Scan for the cell matching the given text and deliver its (X, Y) coordinate at center. 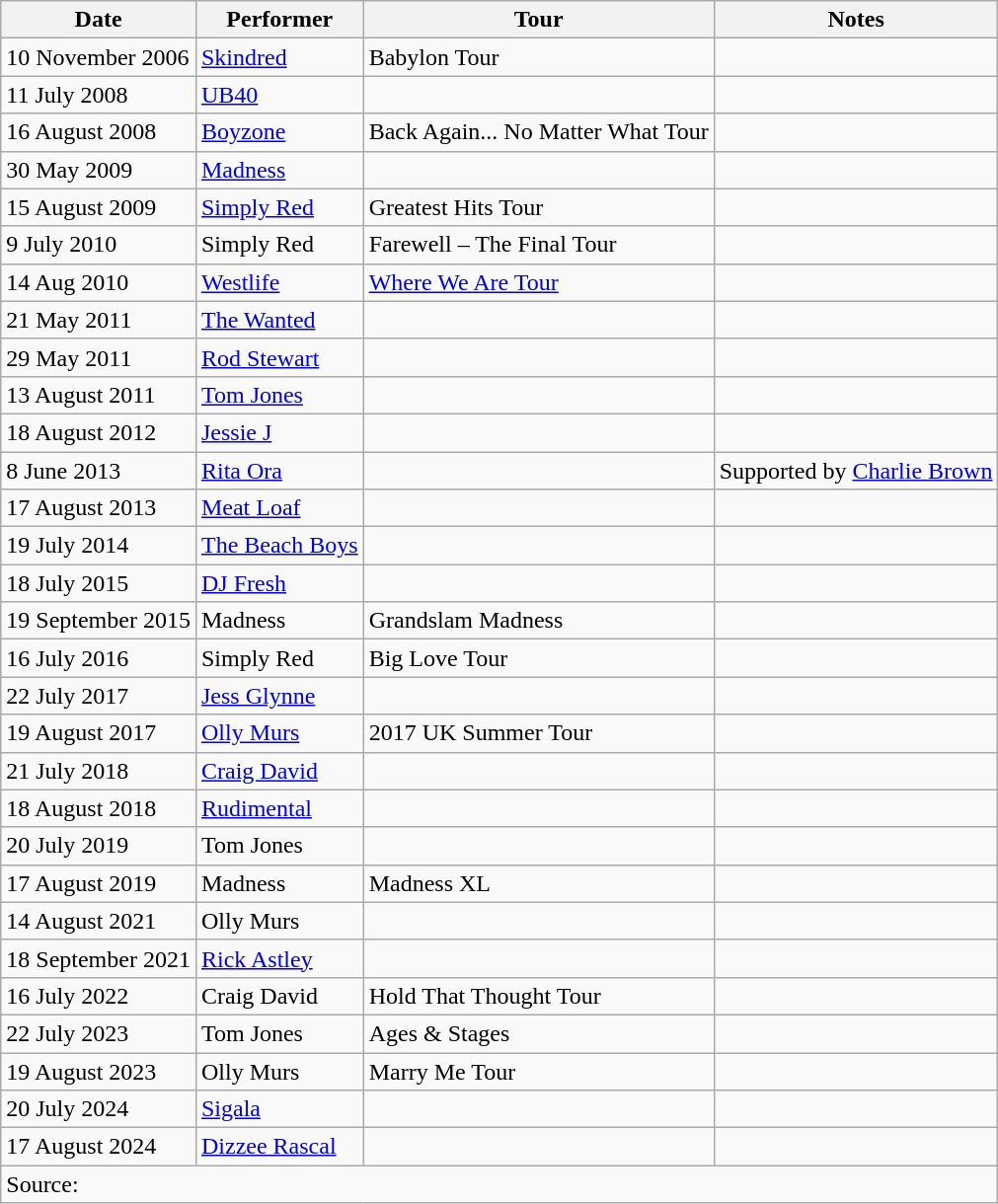
19 August 2017 (99, 733)
19 July 2014 (99, 546)
Notes (856, 20)
Tour (539, 20)
29 May 2011 (99, 357)
13 August 2011 (99, 395)
20 July 2019 (99, 846)
Jessie J (279, 432)
21 May 2011 (99, 320)
14 Aug 2010 (99, 282)
Hold That Thought Tour (539, 996)
21 July 2018 (99, 771)
Jess Glynne (279, 696)
Meat Loaf (279, 508)
22 July 2017 (99, 696)
Rudimental (279, 808)
Big Love Tour (539, 658)
Sigala (279, 1109)
8 June 2013 (99, 471)
11 July 2008 (99, 95)
18 September 2021 (99, 958)
16 July 2016 (99, 658)
Rita Ora (279, 471)
Farewell – The Final Tour (539, 245)
Performer (279, 20)
Date (99, 20)
UB40 (279, 95)
Boyzone (279, 132)
Skindred (279, 57)
The Beach Boys (279, 546)
18 August 2012 (99, 432)
22 July 2023 (99, 1033)
Ages & Stages (539, 1033)
Where We Are Tour (539, 282)
17 August 2013 (99, 508)
Rick Astley (279, 958)
18 August 2018 (99, 808)
15 August 2009 (99, 207)
14 August 2021 (99, 921)
16 July 2022 (99, 996)
Dizzee Rascal (279, 1147)
The Wanted (279, 320)
17 August 2019 (99, 883)
9 July 2010 (99, 245)
Grandslam Madness (539, 621)
DJ Fresh (279, 583)
16 August 2008 (99, 132)
Back Again... No Matter What Tour (539, 132)
2017 UK Summer Tour (539, 733)
20 July 2024 (99, 1109)
17 August 2024 (99, 1147)
30 May 2009 (99, 170)
Greatest Hits Tour (539, 207)
Madness XL (539, 883)
Marry Me Tour (539, 1071)
Rod Stewart (279, 357)
Westlife (279, 282)
18 July 2015 (99, 583)
Supported by Charlie Brown (856, 471)
Babylon Tour (539, 57)
10 November 2006 (99, 57)
19 August 2023 (99, 1071)
Source: (499, 1184)
19 September 2015 (99, 621)
